Provide the [X, Y] coordinate of the cell's center where the given text is located.  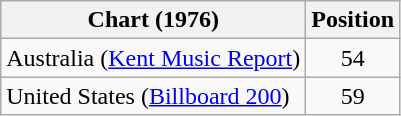
Position [353, 20]
Australia (Kent Music Report) [154, 58]
59 [353, 96]
Chart (1976) [154, 20]
United States (Billboard 200) [154, 96]
54 [353, 58]
